Determine the [x, y] coordinate at the center of the cell enclosing the given text.  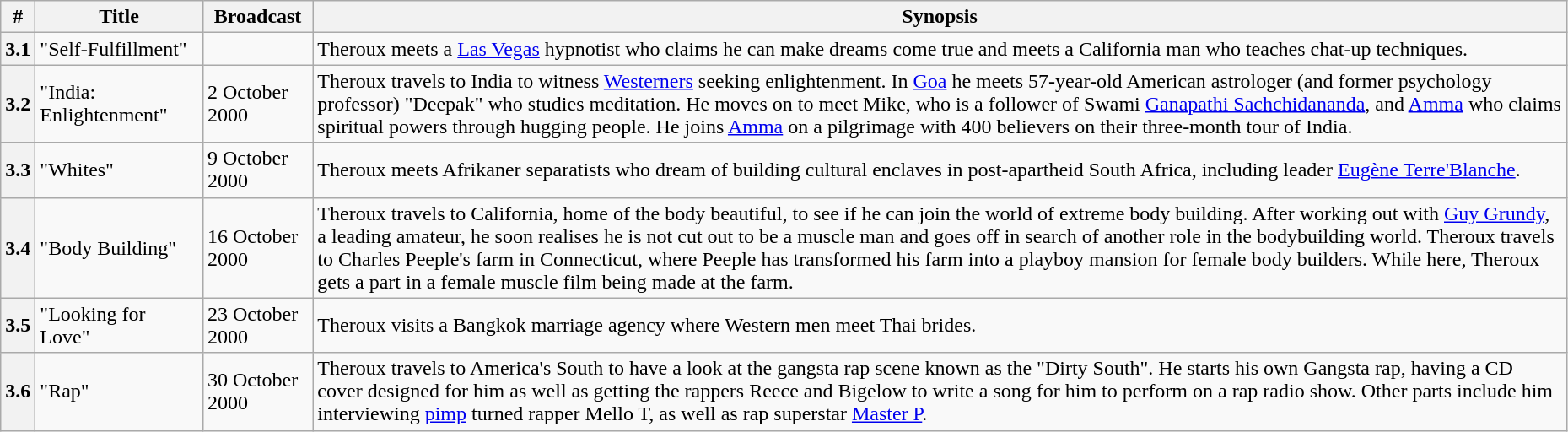
Synopsis [940, 17]
16 October 2000 [257, 248]
"Looking for Love" [120, 326]
30 October 2000 [257, 391]
Theroux meets Afrikaner separatists who dream of building cultural enclaves in post-apartheid South Africa, including leader Eugène Terre'Blanche. [940, 170]
"Whites" [120, 170]
3.3 [19, 170]
3.4 [19, 248]
Broadcast [257, 17]
Theroux meets a Las Vegas hypnotist who claims he can make dreams come true and meets a California man who teaches chat-up techniques. [940, 49]
2 October 2000 [257, 104]
"Rap" [120, 391]
3.5 [19, 326]
Theroux visits a Bangkok marriage agency where Western men meet Thai brides. [940, 326]
Title [120, 17]
3.1 [19, 49]
3.2 [19, 104]
23 October 2000 [257, 326]
"Self-Fulfillment" [120, 49]
9 October 2000 [257, 170]
"Body Building" [120, 248]
3.6 [19, 391]
"India: Enlightenment" [120, 104]
# [19, 17]
